Find where the given text appears and provide that cell's center as [X, Y] coordinate. 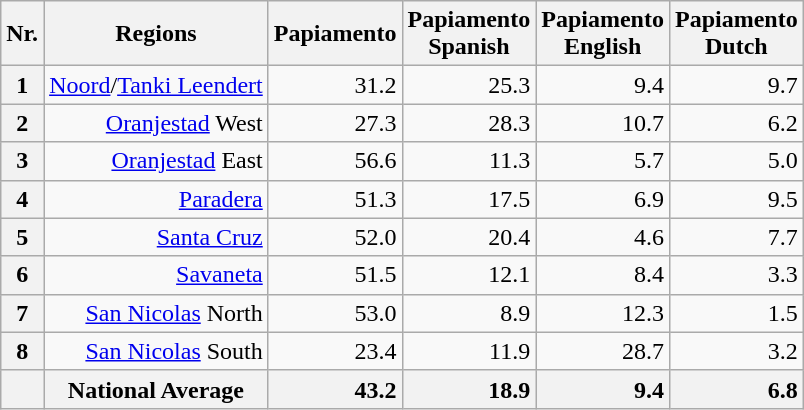
PapiamentoEnglish [603, 34]
5 [22, 237]
23.4 [335, 351]
20.4 [469, 237]
7.7 [736, 237]
8.9 [469, 313]
Oranjestad West [156, 123]
53.0 [335, 313]
27.3 [335, 123]
Santa Cruz [156, 237]
Paradera [156, 199]
9.5 [736, 199]
28.7 [603, 351]
Savaneta [156, 275]
Papiamento [335, 34]
6.9 [603, 199]
3 [22, 161]
28.3 [469, 123]
PapiamentoSpanish [469, 34]
17.5 [469, 199]
56.6 [335, 161]
San Nicolas South [156, 351]
6.2 [736, 123]
8.4 [603, 275]
3.3 [736, 275]
6.8 [736, 389]
12.1 [469, 275]
Noord/Tanki Leendert [156, 85]
11.9 [469, 351]
7 [22, 313]
10.7 [603, 123]
1 [22, 85]
5.7 [603, 161]
51.3 [335, 199]
6 [22, 275]
4 [22, 199]
51.5 [335, 275]
12.3 [603, 313]
Oranjestad East [156, 161]
5.0 [736, 161]
25.3 [469, 85]
PapiamentoDutch [736, 34]
National Average [156, 389]
8 [22, 351]
9.7 [736, 85]
18.9 [469, 389]
2 [22, 123]
52.0 [335, 237]
Nr. [22, 34]
3.2 [736, 351]
11.3 [469, 161]
4.6 [603, 237]
Regions [156, 34]
1.5 [736, 313]
31.2 [335, 85]
43.2 [335, 389]
San Nicolas North [156, 313]
